From the cell containing the given text, extract its center point as (X, Y) coordinate. 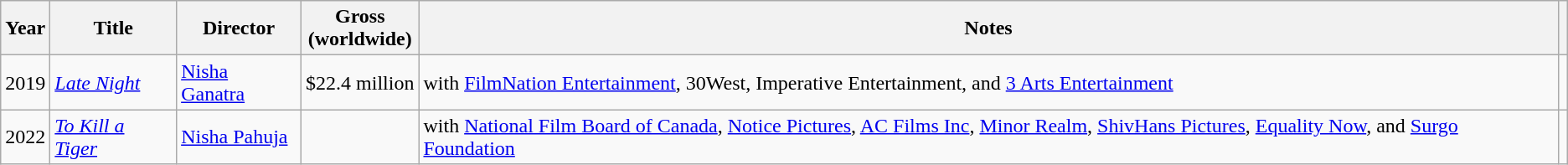
Notes (988, 28)
Nisha Pahuja (240, 137)
Nisha Ganatra (240, 82)
2019 (25, 82)
Late Night (114, 82)
Director (240, 28)
$22.4 million (360, 82)
with National Film Board of Canada, Notice Pictures, AC Films Inc, Minor Realm, ShivHans Pictures, Equality Now, and Surgo Foundation (988, 137)
Year (25, 28)
with FilmNation Entertainment, 30West, Imperative Entertainment, and 3 Arts Entertainment (988, 82)
2022 (25, 137)
Gross(worldwide) (360, 28)
To Kill a Tiger (114, 137)
Title (114, 28)
